Output the (X, Y) coordinate of the center of the cell containing the given text.  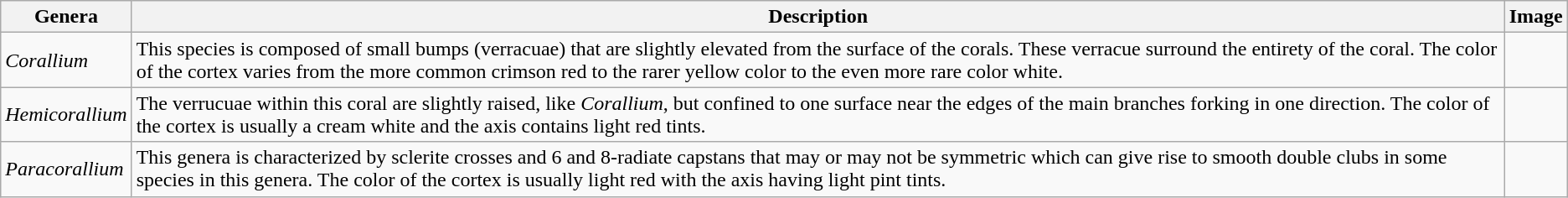
Description (818, 17)
Paracorallium (66, 169)
Genera (66, 17)
Corallium (66, 60)
Hemicorallium (66, 114)
Image (1536, 17)
